Capture the cell that displays the provided text and extract its (X, Y) central coordinate. 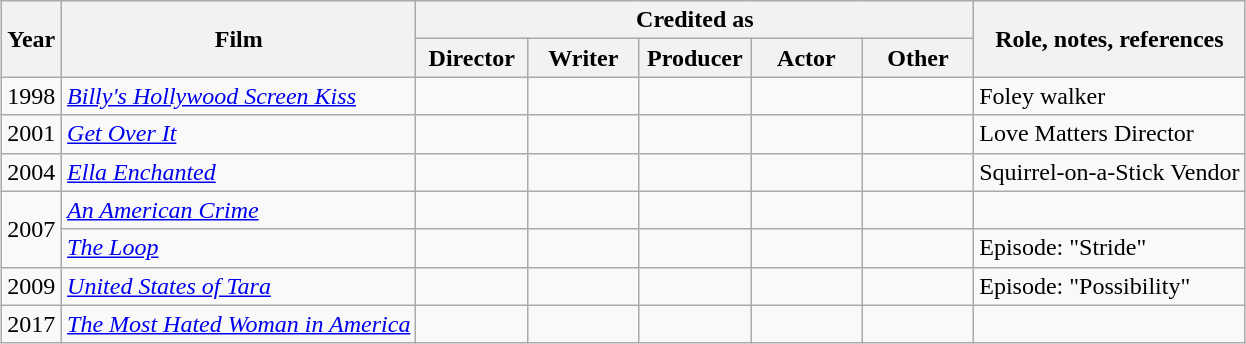
The Loop (239, 248)
Director (472, 58)
2004 (32, 172)
2009 (32, 286)
2001 (32, 134)
2007 (32, 229)
Producer (695, 58)
Episode: "Stride" (1110, 248)
Role, notes, references (1110, 39)
Writer (583, 58)
The Most Hated Woman in America (239, 324)
Ella Enchanted (239, 172)
Film (239, 39)
Credited as (695, 20)
Billy's Hollywood Screen Kiss (239, 96)
United States of Tara (239, 286)
Actor (807, 58)
Other (918, 58)
Episode: "Possibility" (1110, 286)
Year (32, 39)
An American Crime (239, 210)
Get Over It (239, 134)
Foley walker (1110, 96)
2017 (32, 324)
Squirrel-on-a-Stick Vendor (1110, 172)
Love Matters Director (1110, 134)
1998 (32, 96)
